Capture the cell that displays the provided text and extract its (x, y) central coordinate. 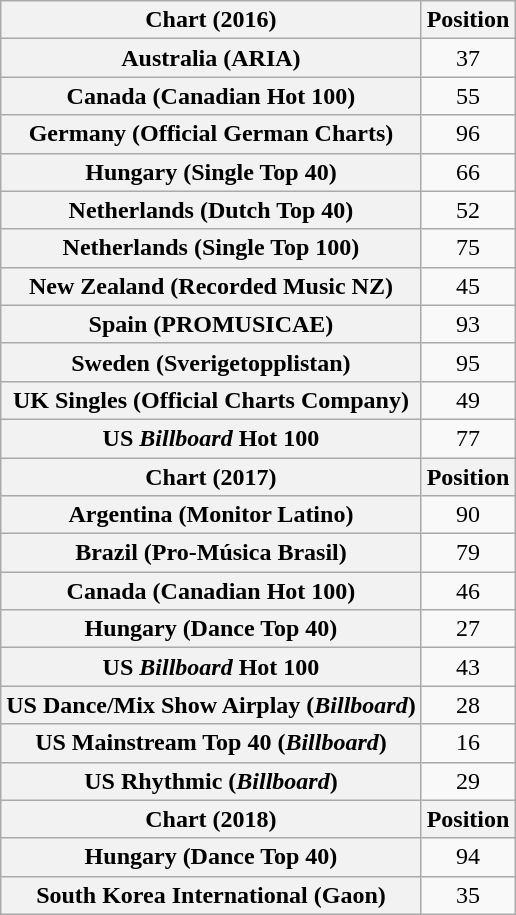
Australia (ARIA) (211, 58)
37 (468, 58)
Chart (2017) (211, 477)
South Korea International (Gaon) (211, 895)
Netherlands (Dutch Top 40) (211, 210)
Chart (2018) (211, 819)
16 (468, 743)
95 (468, 362)
Spain (PROMUSICAE) (211, 324)
Sweden (Sverigetopplistan) (211, 362)
45 (468, 286)
Germany (Official German Charts) (211, 134)
US Mainstream Top 40 (Billboard) (211, 743)
75 (468, 248)
Hungary (Single Top 40) (211, 172)
29 (468, 781)
90 (468, 515)
27 (468, 629)
46 (468, 591)
US Dance/Mix Show Airplay (Billboard) (211, 705)
Brazil (Pro-Música Brasil) (211, 553)
49 (468, 400)
96 (468, 134)
93 (468, 324)
35 (468, 895)
94 (468, 857)
77 (468, 438)
79 (468, 553)
Chart (2016) (211, 20)
New Zealand (Recorded Music NZ) (211, 286)
28 (468, 705)
Netherlands (Single Top 100) (211, 248)
52 (468, 210)
55 (468, 96)
UK Singles (Official Charts Company) (211, 400)
US Rhythmic (Billboard) (211, 781)
Argentina (Monitor Latino) (211, 515)
66 (468, 172)
43 (468, 667)
